Output the (X, Y) coordinate of the center of the cell containing the given text.  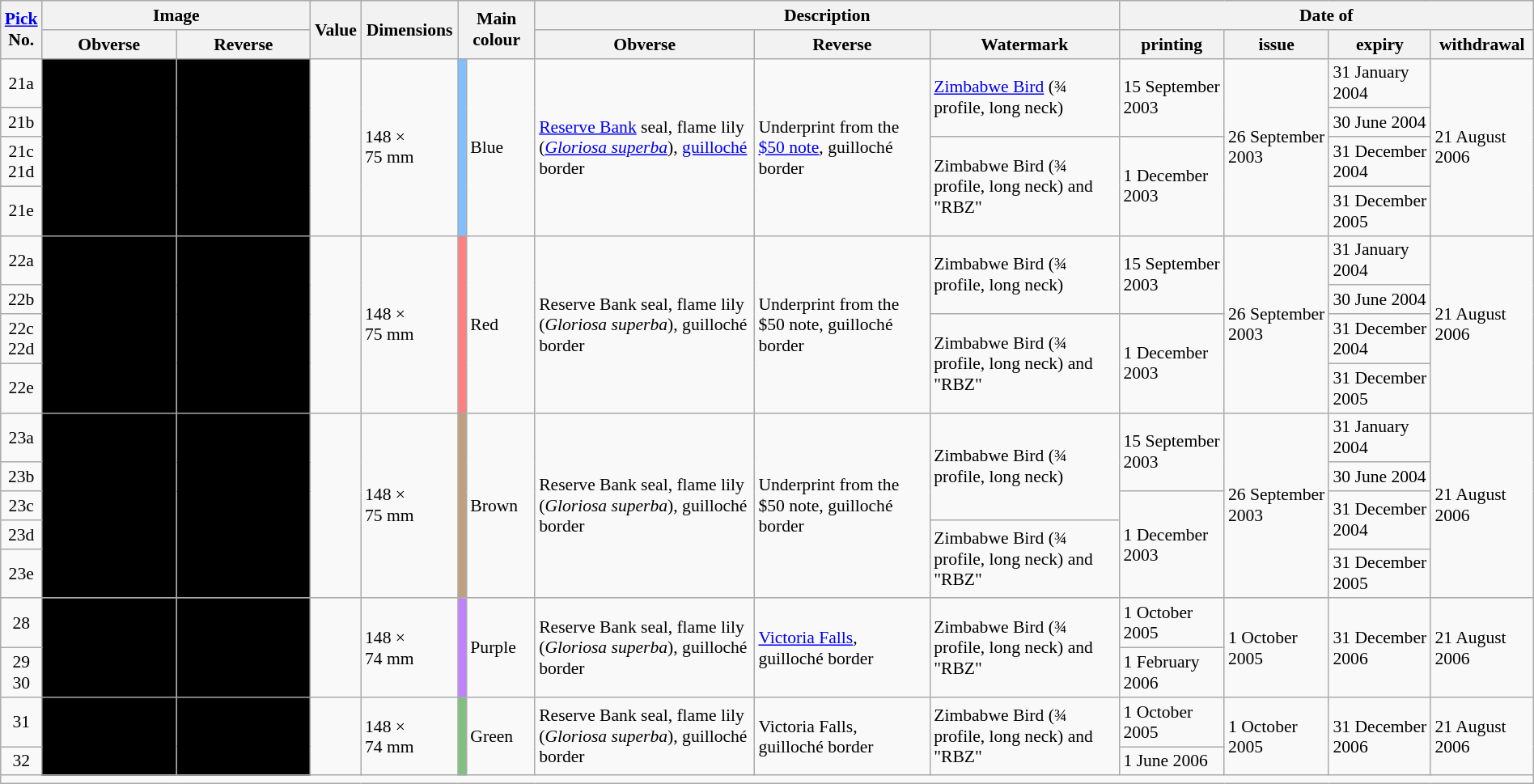
31 (21, 722)
22e (21, 388)
printing (1172, 44)
21b (21, 123)
23e (21, 573)
22c22d (21, 338)
Watermark (1024, 44)
1 June 2006 (1172, 761)
expiry (1379, 44)
Value (336, 29)
28 (21, 623)
Brown (500, 505)
21a (21, 83)
21e (21, 210)
PickNo. (21, 29)
2930 (21, 673)
Main colour (497, 29)
withdrawal (1482, 44)
issue (1277, 44)
21c21d (21, 162)
Purple (500, 648)
23a (21, 437)
22a (21, 261)
Red (500, 324)
23d (21, 535)
1 February 2006 (1172, 673)
Dimensions (409, 29)
22b (21, 300)
23b (21, 477)
Date of (1326, 15)
Green (500, 736)
Image (176, 15)
Blue (500, 147)
23c (21, 506)
32 (21, 761)
Description (827, 15)
